Return (x, y) of the center of cell containing provided text 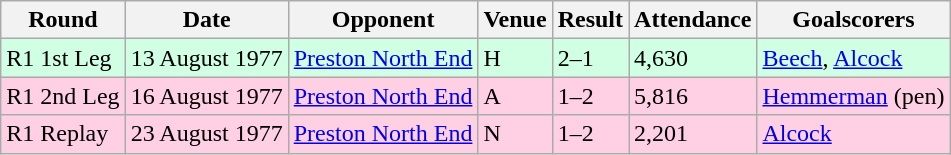
R1 Replay (63, 134)
2,201 (693, 134)
23 August 1977 (206, 134)
5,816 (693, 96)
Venue (515, 20)
Date (206, 20)
2–1 (590, 58)
N (515, 134)
16 August 1977 (206, 96)
Goalscorers (854, 20)
R1 1st Leg (63, 58)
H (515, 58)
Opponent (383, 20)
4,630 (693, 58)
Hemmerman (pen) (854, 96)
Round (63, 20)
Beech, Alcock (854, 58)
R1 2nd Leg (63, 96)
13 August 1977 (206, 58)
Alcock (854, 134)
A (515, 96)
Attendance (693, 20)
Result (590, 20)
